Output the [X, Y] coordinate of the center of the cell containing the given text.  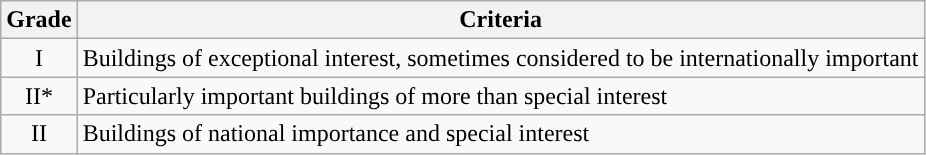
Buildings of national importance and special interest [500, 134]
II [39, 134]
II* [39, 96]
Particularly important buildings of more than special interest [500, 96]
I [39, 58]
Buildings of exceptional interest, sometimes considered to be internationally important [500, 58]
Grade [39, 20]
Criteria [500, 20]
